Pinpoint the cell where the given text exists, returning its (x, y) midpoint coordinate. 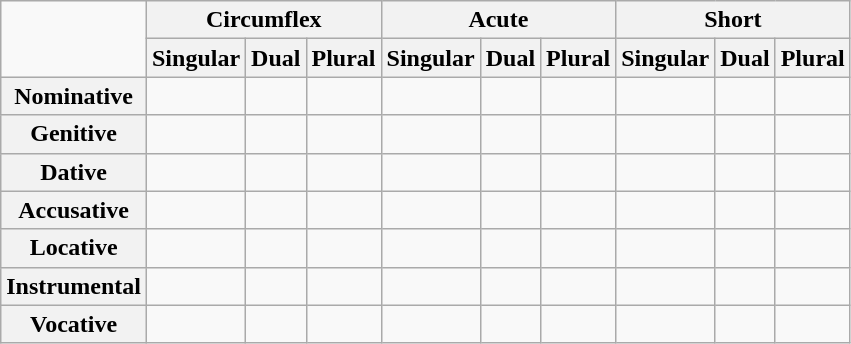
Short (734, 20)
Genitive (74, 134)
Instrumental (74, 286)
Vocative (74, 324)
Locative (74, 248)
Nominative (74, 96)
Accusative (74, 210)
Circumflex (264, 20)
Acute (498, 20)
Dative (74, 172)
